Locate the cell with the specified text and output its (X, Y) center coordinate. 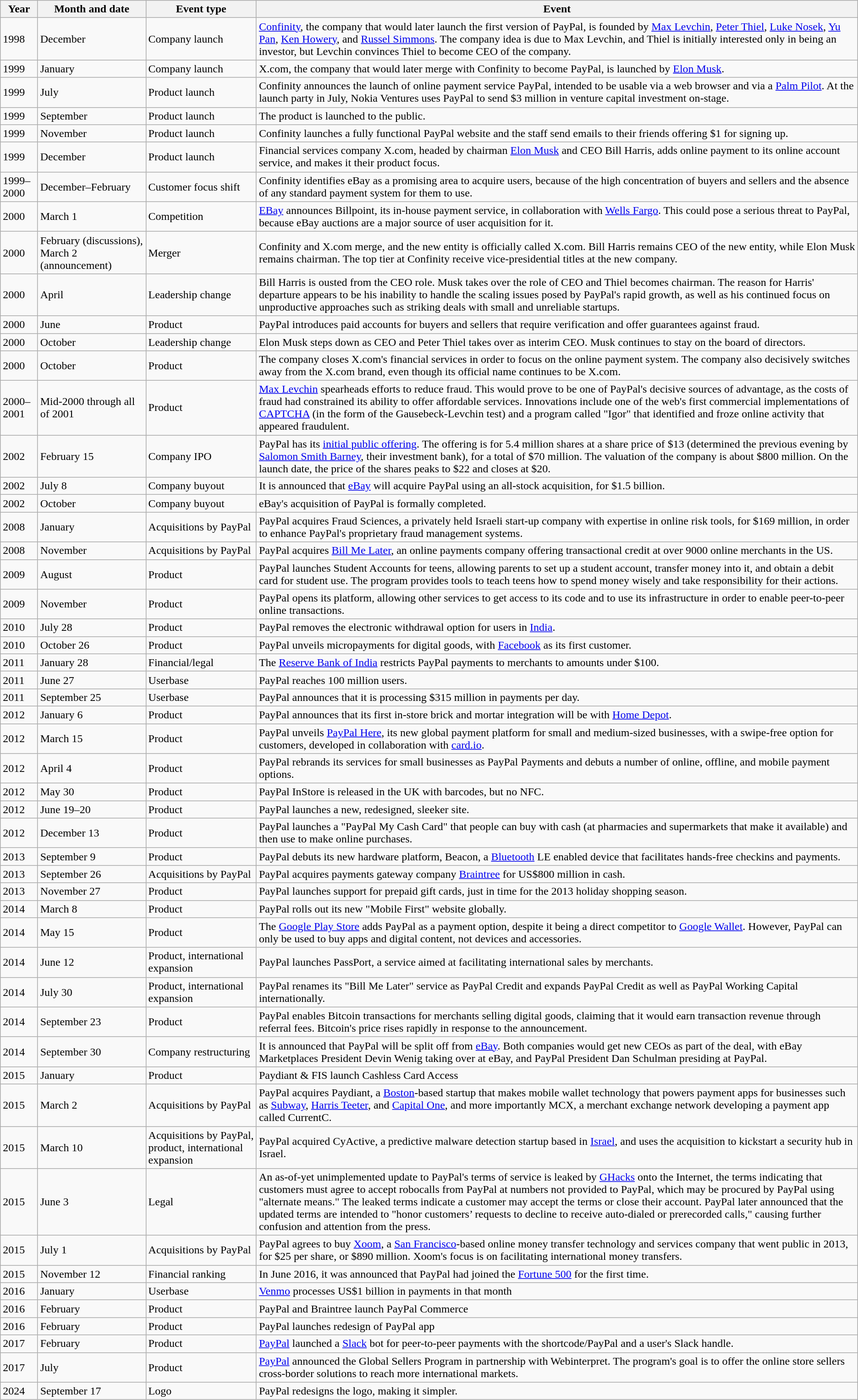
Year (19, 9)
The Reserve Bank of India restricts PayPal payments to merchants to amounts under $100. (557, 662)
PayPal introduces paid accounts for buyers and sellers that require verification and offer guarantees against fraud. (557, 324)
PayPal launches redesign of PayPal app (557, 1326)
1998 (19, 39)
PayPal and Braintree launch PayPal Commerce (557, 1309)
January 6 (92, 715)
Competition (201, 216)
PayPal launches PassPort, a service aimed at facilitating international sales by merchants. (557, 962)
August (92, 574)
July 8 (92, 486)
April (92, 295)
1999–2000 (19, 187)
2000–2001 (19, 408)
Customer focus shift (201, 187)
October 26 (92, 645)
February (discussions), March 2 (announcement) (92, 252)
March 10 (92, 1147)
November 12 (92, 1274)
Event type (201, 9)
PayPal launches support for prepaid gift cards, just in time for the 2013 holiday shopping season. (557, 891)
November 27 (92, 891)
September 23 (92, 1022)
Legal (201, 1202)
September (92, 116)
December–February (92, 187)
January 28 (92, 662)
July 30 (92, 992)
X.com, the company that would later merge with Confinity to become PayPal, is launched by Elon Musk. (557, 69)
eBay's acquisition of PayPal is formally completed. (557, 503)
PayPal debuts its new hardware platform, Beacon, a Bluetooth LE enabled device that facilitates hands-free checkins and payments. (557, 857)
PayPal acquires Bill Me Later, an online payments company offering transactional credit at over 9000 online merchants in the US. (557, 551)
March 2 (92, 1105)
PayPal acquires payments gateway company Braintree for US$800 million in cash. (557, 874)
July 28 (92, 628)
PayPal rolls out its new "Mobile First" website globally. (557, 909)
Month and date (92, 9)
PayPal launches a new, redesigned, sleeker site. (557, 809)
PayPal InStore is released in the UK with barcodes, but no NFC. (557, 792)
July 1 (92, 1251)
September 26 (92, 874)
May 30 (92, 792)
December 13 (92, 833)
Company IPO (201, 456)
PayPal rebrands its services for small businesses as PayPal Payments and debuts a number of online, offline, and mobile payment options. (557, 769)
PayPal redesigns the logo, making it simpler. (557, 1391)
February 15 (92, 456)
PayPal renames its "Bill Me Later" service as PayPal Credit and expands PayPal Credit as well as PayPal Working Capital internationally. (557, 992)
In June 2016, it was announced that PayPal had joined the Fortune 500 for the first time. (557, 1274)
Venmo processes US$1 billion in payments in that month (557, 1291)
Paydiant & FIS launch Cashless Card Access (557, 1075)
September 17 (92, 1391)
March 15 (92, 738)
PayPal launched a Slack bot for peer-to-peer payments with the shortcode/PayPal and a user's Slack handle. (557, 1344)
PayPal announces that it is processing $315 million in payments per day. (557, 697)
June 3 (92, 1202)
June 12 (92, 962)
May 15 (92, 933)
2024 (19, 1391)
September 9 (92, 857)
It is announced that eBay will acquire PayPal using an all-stock acquisition, for $1.5 billion. (557, 486)
June 19–20 (92, 809)
PayPal unveils micropayments for digital goods, with Facebook as its first customer. (557, 645)
March 8 (92, 909)
June (92, 324)
Acquisitions by PayPal, product, international expansion (201, 1147)
Elon Musk steps down as CEO and Peter Thiel takes over as interim CEO. Musk continues to stay on the board of directors. (557, 342)
The product is launched to the public. (557, 116)
Confinity launches a fully functional PayPal website and the staff send emails to their friends offering $1 for signing up. (557, 133)
PayPal acquired CyActive, a predictive malware detection startup based in Israel, and uses the acquisition to kickstart a security hub in Israel. (557, 1147)
April 4 (92, 769)
Logo (201, 1391)
PayPal announces that its first in-store brick and mortar integration will be with Home Depot. (557, 715)
PayPal removes the electronic withdrawal option for users in India. (557, 628)
Company restructuring (201, 1052)
Merger (201, 252)
Mid-2000 through all of 2001 (92, 408)
Financial ranking (201, 1274)
September 30 (92, 1052)
September 25 (92, 697)
PayPal reaches 100 million users. (557, 680)
June 27 (92, 680)
March 1 (92, 216)
Financial/legal (201, 662)
Event (557, 9)
